Pinpoint the cell where the given text exists, returning its (X, Y) midpoint coordinate. 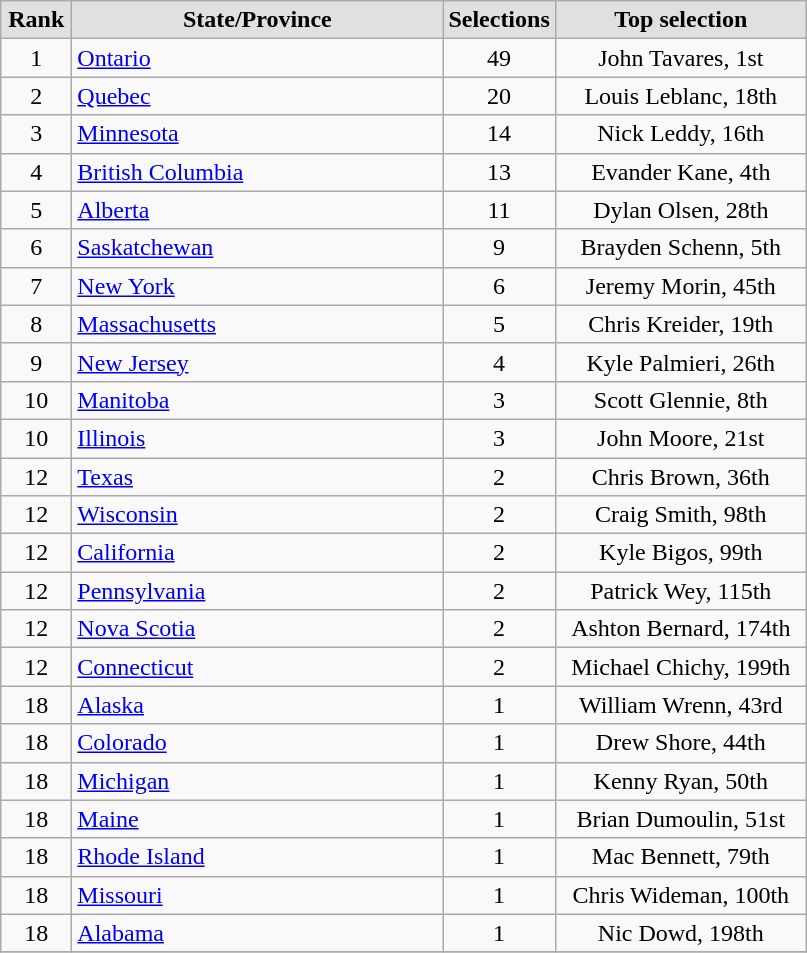
Massachusetts (258, 324)
Maine (258, 819)
Colorado (258, 743)
11 (499, 210)
20 (499, 96)
Alberta (258, 210)
Chris Wideman, 100th (680, 895)
Patrick Wey, 115th (680, 591)
Nova Scotia (258, 629)
Kyle Palmieri, 26th (680, 362)
Kenny Ryan, 50th (680, 781)
Scott Glennie, 8th (680, 400)
Alabama (258, 933)
Missouri (258, 895)
Nic Dowd, 198th (680, 933)
Connecticut (258, 667)
Illinois (258, 438)
Texas (258, 477)
13 (499, 172)
Chris Kreider, 19th (680, 324)
Jeremy Morin, 45th (680, 286)
Kyle Bigos, 99th (680, 553)
State/Province (258, 20)
Brian Dumoulin, 51st (680, 819)
Wisconsin (258, 515)
Ontario (258, 58)
49 (499, 58)
Manitoba (258, 400)
Selections (499, 20)
Brayden Schenn, 5th (680, 248)
New Jersey (258, 362)
Drew Shore, 44th (680, 743)
Mac Bennett, 79th (680, 857)
14 (499, 134)
Saskatchewan (258, 248)
8 (36, 324)
Dylan Olsen, 28th (680, 210)
Nick Leddy, 16th (680, 134)
Quebec (258, 96)
British Columbia (258, 172)
Michigan (258, 781)
John Moore, 21st (680, 438)
California (258, 553)
Top selection (680, 20)
Craig Smith, 98th (680, 515)
William Wrenn, 43rd (680, 705)
Alaska (258, 705)
Pennsylvania (258, 591)
Michael Chichy, 199th (680, 667)
Louis Leblanc, 18th (680, 96)
Evander Kane, 4th (680, 172)
Minnesota (258, 134)
John Tavares, 1st (680, 58)
Ashton Bernard, 174th (680, 629)
New York (258, 286)
Rhode Island (258, 857)
Chris Brown, 36th (680, 477)
Rank (36, 20)
7 (36, 286)
